Locate the cell with the specified text and output its [x, y] center coordinate. 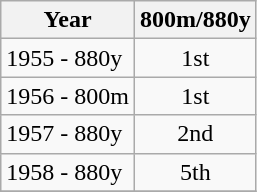
1957 - 880y [68, 134]
2nd [195, 134]
800m/880y [195, 20]
1956 - 800m [68, 96]
5th [195, 172]
Year [68, 20]
1958 - 880y [68, 172]
1955 - 880y [68, 58]
